Return the (x, y) coordinate for the center point of the cell that contains the specified text.  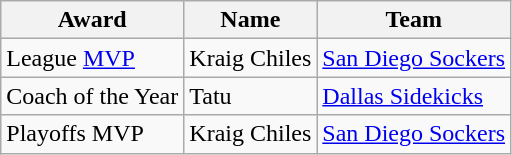
League MVP (92, 58)
Tatu (250, 96)
Team (414, 20)
Coach of the Year (92, 96)
Dallas Sidekicks (414, 96)
Name (250, 20)
Award (92, 20)
Playoffs MVP (92, 134)
